Return [x, y] of the center of cell containing provided text 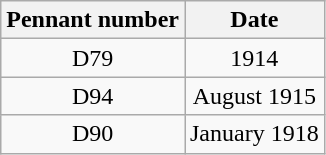
1914 [254, 58]
January 1918 [254, 134]
Pennant number [93, 20]
D79 [93, 58]
D94 [93, 96]
Date [254, 20]
August 1915 [254, 96]
D90 [93, 134]
